Scan for the cell matching the given text and deliver its (x, y) coordinate at center. 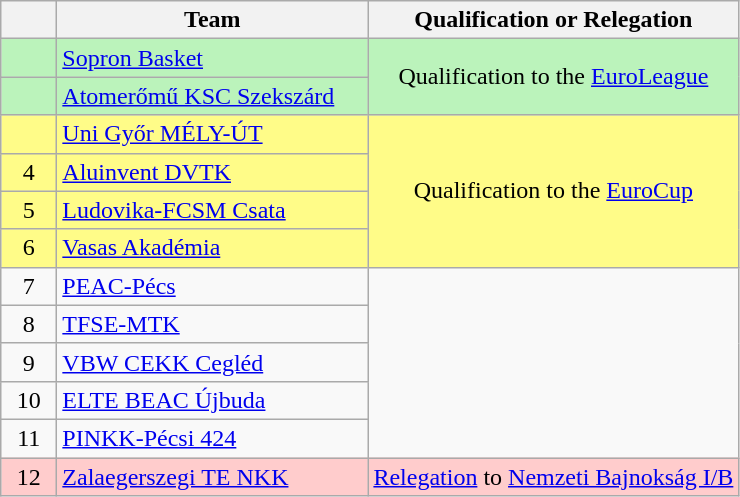
10 (29, 400)
12 (29, 477)
6 (29, 248)
8 (29, 324)
Zalaegerszegi TE NKK (212, 477)
Aluinvent DVTK (212, 172)
Qualification to the EuroCup (554, 191)
Vasas Akadémia (212, 248)
Atomerőmű KSC Szekszárd (212, 96)
11 (29, 438)
PINKK-Pécsi 424 (212, 438)
VBW CEKK Cegléd (212, 362)
Qualification to the EuroLeague (554, 77)
Ludovika-FCSM Csata (212, 210)
5 (29, 210)
7 (29, 286)
PEAC-Pécs (212, 286)
ELTE BEAC Újbuda (212, 400)
9 (29, 362)
Uni Győr MÉLY-ÚT (212, 134)
Sopron Basket (212, 58)
Qualification or Relegation (554, 20)
Relegation to Nemzeti Bajnokság I/B (554, 477)
4 (29, 172)
Team (212, 20)
TFSE-MTK (212, 324)
